Pinpoint the cell where the given text exists, returning its (X, Y) midpoint coordinate. 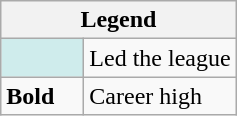
Led the league (160, 58)
Career high (160, 96)
Legend (118, 20)
Bold (42, 96)
